Pinpoint the cell where the given text exists, returning its [x, y] midpoint coordinate. 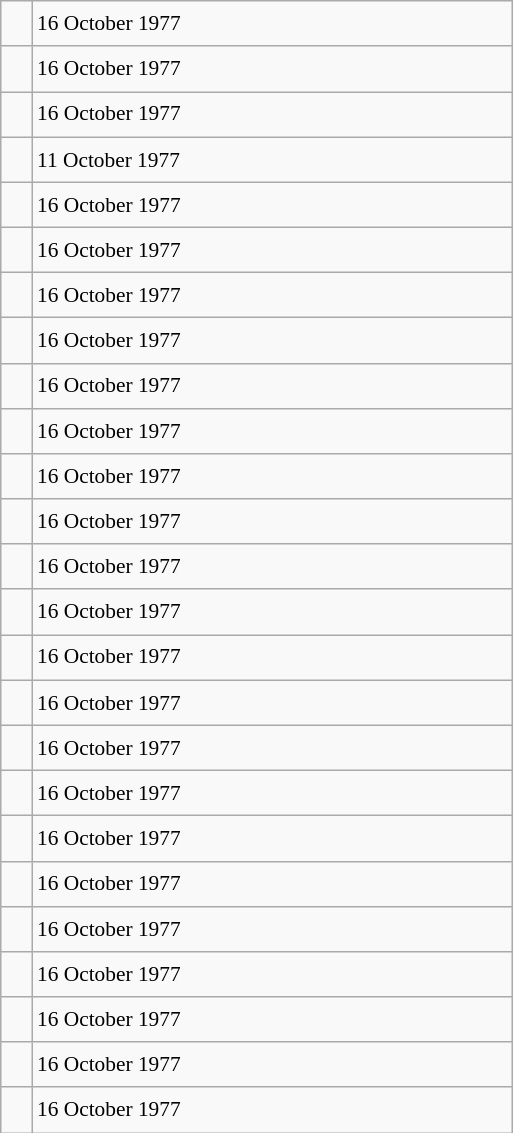
11 October 1977 [272, 160]
